Output the [X, Y] coordinate of the center of the cell containing the given text.  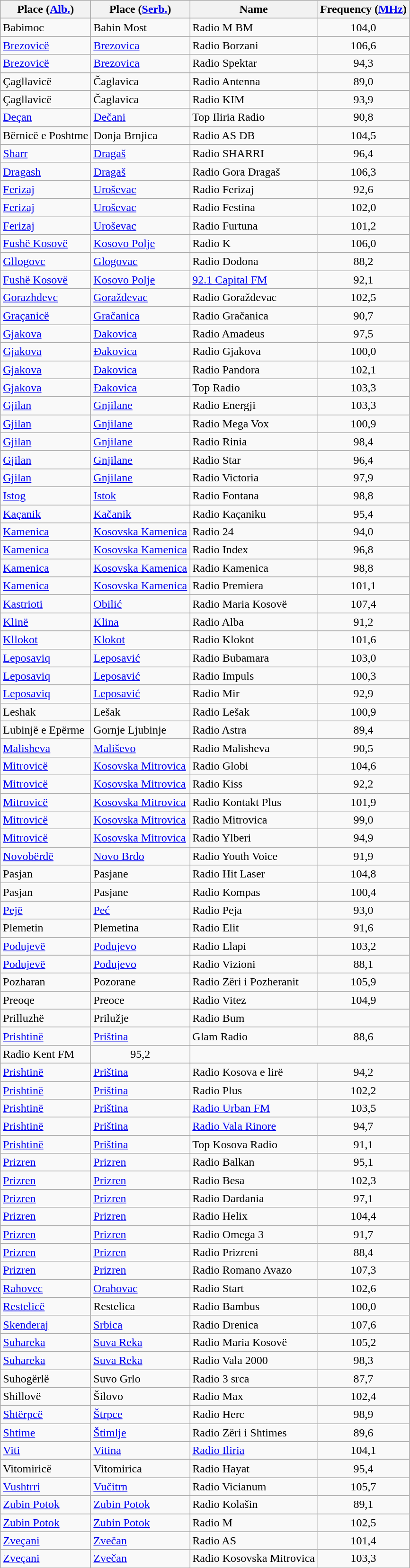
Radio Malisheva [254, 748]
Radio Gjakova [254, 352]
106,0 [363, 244]
Radio Kolašin [254, 1505]
102,1 [363, 370]
Kastrioti [45, 604]
97,5 [363, 334]
88,1 [363, 964]
Radio AS DB [254, 135]
Top Radio [254, 388]
Radio Mitrovica [254, 820]
Radio Rinia [254, 442]
Istok [140, 496]
89,1 [363, 1505]
Donja Brnjica [140, 135]
Radio Zëri i Shtimes [254, 1433]
90,8 [363, 117]
Novo Brdo [140, 856]
Peć [140, 910]
Radio Omega 3 [254, 1234]
104,4 [363, 1216]
103,2 [363, 946]
Radio Kiss [254, 784]
104,1 [363, 1451]
90,5 [363, 748]
Shtime [45, 1433]
Top Kosova Radio [254, 1144]
Suhogërlë [45, 1379]
Glam Radio [254, 1036]
Radio Drenica [254, 1324]
Babimoc [45, 27]
Radio Start [254, 1288]
Radio Bum [254, 1018]
106,6 [363, 45]
Radio Ylberi [254, 838]
Radio Romano Avazo [254, 1270]
Vitina [140, 1451]
Restelica [140, 1306]
Dečani [140, 117]
98,9 [363, 1415]
95,1 [363, 1162]
Radio Globi [254, 766]
100,4 [363, 892]
Radio Goraždevac [254, 298]
Radio Impuls [254, 676]
Kllokot [45, 640]
Radio Klokot [254, 640]
Radio SHARRI [254, 153]
Radio Prizreni [254, 1252]
Radio Antenna [254, 81]
Radio Amadeus [254, 334]
Radio Ferizaj [254, 189]
Gornje Ljubinje [140, 730]
Radio Mir [254, 694]
89,6 [363, 1433]
Radio Vala 2000 [254, 1360]
Radio Gora Dragaš [254, 171]
Top Iliria Radio [254, 117]
99,0 [363, 820]
105,7 [363, 1487]
Shillovë [45, 1397]
Radio Besa [254, 1180]
91,9 [363, 856]
Radio Kompas [254, 892]
Bërnicë e Poshtme [45, 135]
Radio Kosova e lirë [254, 1072]
Radio Herc [254, 1415]
Vitomirica [140, 1469]
Preoce [140, 1000]
Istog [45, 496]
Suvo Grlo [140, 1379]
Radio Helix [254, 1216]
Rahovec [45, 1288]
Klokot [140, 640]
98,3 [363, 1360]
91,6 [363, 928]
Radio Star [254, 460]
Dragash [45, 171]
94,9 [363, 838]
101,9 [363, 802]
Radio Dodona [254, 262]
Obilić [140, 604]
Radio Plus [254, 1090]
Orahovac [140, 1288]
Radio Kosovska Mitrovica [254, 1559]
93,0 [363, 910]
Shtërpcë [45, 1415]
Vučitrn [140, 1487]
104,5 [363, 135]
104,9 [363, 1000]
Radio Lešak [254, 712]
Prilužje [140, 1018]
94,3 [363, 63]
96,8 [363, 550]
100,3 [363, 676]
88,4 [363, 1252]
107,4 [363, 604]
Pozharan [45, 982]
Radio Kent FM [45, 1054]
Radio Vitez [254, 1000]
102,3 [363, 1180]
Restelicë [45, 1306]
Deçan [45, 117]
Vushtrri [45, 1487]
90,7 [363, 316]
91,7 [363, 1234]
Radio 3 srca [254, 1379]
Radio Hit Laser [254, 874]
Radio Bubamara [254, 658]
Radio Zëri i Pozheranit [254, 982]
103,0 [363, 658]
94,0 [363, 532]
94,2 [363, 1072]
Radio 24 [254, 532]
Radio Vizioni [254, 964]
Viti [45, 1451]
Radio Vicianum [254, 1487]
Gllogovc [45, 262]
102,0 [363, 207]
Prilluzhë [45, 1018]
Radio M [254, 1523]
89,4 [363, 730]
Srbica [140, 1324]
105,2 [363, 1342]
97,9 [363, 478]
Radio Max [254, 1397]
Plemetina [140, 928]
92,6 [363, 189]
93,9 [363, 99]
92,1 [363, 280]
Lubinjë e Epërme [45, 730]
Radio Hayat [254, 1469]
Mališevo [140, 748]
107,6 [363, 1324]
Radio Vala Rinore [254, 1126]
Radio Urban FM [254, 1108]
Plemetin [45, 928]
Place (Serb.) [140, 9]
95,2 [140, 1054]
Graçanicë [45, 316]
Radio Victoria [254, 478]
Malisheva [45, 748]
Radio Bambus [254, 1306]
Gorazhdevc [45, 298]
Glogovac [140, 262]
Skenderaj [45, 1324]
Radio Index [254, 550]
104,8 [363, 874]
91,2 [363, 622]
102,4 [363, 1397]
92.1 Capital FM [254, 280]
Radio Kaçaniku [254, 514]
101,2 [363, 226]
98,4 [363, 442]
Gračanica [140, 316]
Sharr [45, 153]
105,9 [363, 982]
Goraždevac [140, 298]
Leshak [45, 712]
97,1 [363, 1198]
89,0 [363, 81]
Frequency (MHz) [363, 9]
91,1 [363, 1144]
Štimlje [140, 1433]
Radio Spektar [254, 63]
Babin Most [140, 27]
106,3 [363, 171]
Vitomiricë [45, 1469]
Radio K [254, 244]
94,7 [363, 1126]
Klinë [45, 622]
Radio Peja [254, 910]
Radio Kontakt Plus [254, 802]
88,2 [363, 262]
Radio AS [254, 1541]
Radio Borzani [254, 45]
Štrpce [140, 1415]
Radio KIM [254, 99]
Novobërdë [45, 856]
Klina [140, 622]
Radio Festina [254, 207]
Radio Furtuna [254, 226]
Radio Kamenica [254, 568]
Radio Balkan [254, 1162]
Kačanik [140, 514]
88,6 [363, 1036]
Pozorane [140, 982]
92,2 [363, 784]
87,7 [363, 1379]
Name [254, 9]
Radio Youth Voice [254, 856]
Šilovo [140, 1397]
103,5 [363, 1108]
Radio Energji [254, 406]
Radio Pandora [254, 370]
107,3 [363, 1270]
Radio Mega Vox [254, 424]
101,4 [363, 1541]
Radio M BM [254, 27]
Radio Dardania [254, 1198]
Place (Alb.) [45, 9]
Preoqe [45, 1000]
Radio Gračanica [254, 316]
102,2 [363, 1090]
92,9 [363, 694]
102,6 [363, 1288]
101,1 [363, 586]
Radio Iliria [254, 1451]
Pejë [45, 910]
Radio Alba [254, 622]
104,0 [363, 27]
Radio Fontana [254, 496]
Radio Elit [254, 928]
101,6 [363, 640]
Lešak [140, 712]
104,6 [363, 766]
Radio Premiera [254, 586]
Radio Astra [254, 730]
Radio Llapi [254, 946]
Kaçanik [45, 514]
